Return the (X, Y) coordinate for the center point of the cell that contains the specified text.  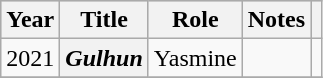
Title (104, 20)
Yasmine (195, 58)
Notes (276, 20)
Gulhun (104, 58)
2021 (30, 58)
Year (30, 20)
Role (195, 20)
